Identify which cell holds the provided text, then report its (x, y) central coordinate. 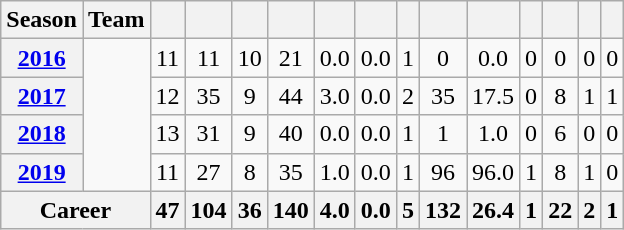
2018 (42, 134)
26.4 (494, 210)
10 (250, 58)
12 (168, 96)
13 (168, 134)
5 (408, 210)
36 (250, 210)
31 (208, 134)
17.5 (494, 96)
2017 (42, 96)
40 (290, 134)
2016 (42, 58)
6 (560, 134)
Team (116, 20)
27 (208, 172)
22 (560, 210)
21 (290, 58)
96 (442, 172)
4.0 (334, 210)
96.0 (494, 172)
2019 (42, 172)
132 (442, 210)
104 (208, 210)
44 (290, 96)
47 (168, 210)
Career (76, 210)
3.0 (334, 96)
Season (42, 20)
140 (290, 210)
